Output the [x, y] coordinate of the center of the cell containing the given text.  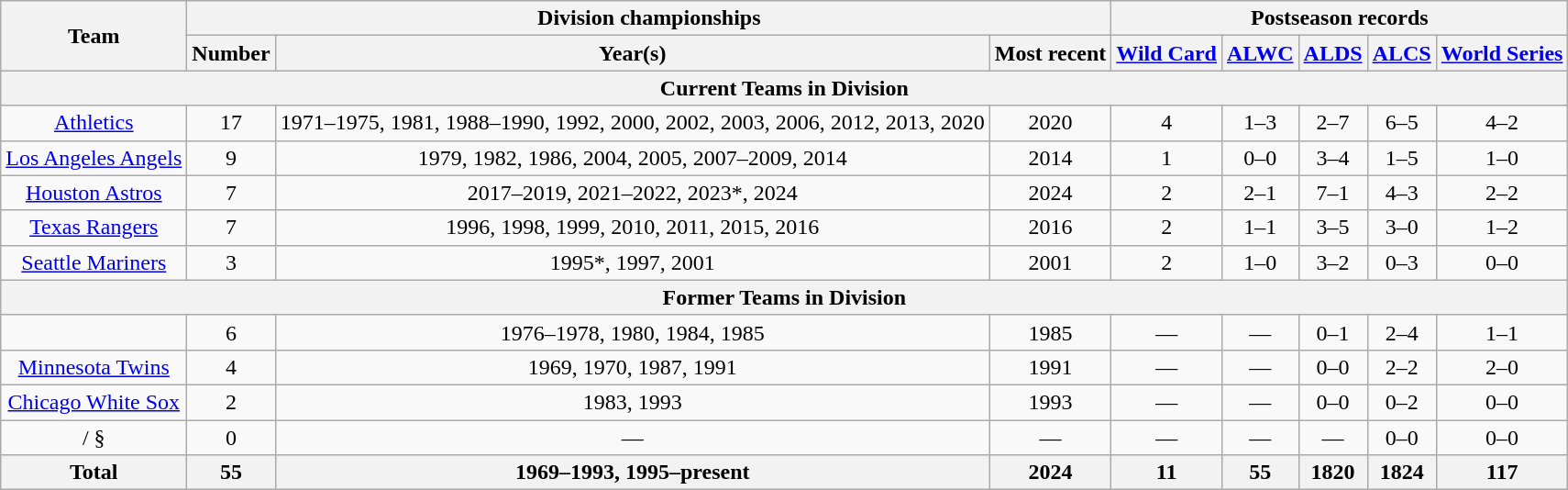
117 [1502, 473]
3–2 [1333, 262]
Year(s) [633, 53]
1996, 1998, 1999, 2010, 2011, 2015, 2016 [633, 228]
Wild Card [1166, 53]
Athletics [94, 123]
1976–1978, 1980, 1984, 1985 [633, 332]
/ § [94, 438]
World Series [1502, 53]
1971–1975, 1981, 1988–1990, 1992, 2000, 2002, 2003, 2006, 2012, 2013, 2020 [633, 123]
17 [231, 123]
2016 [1051, 228]
Current Teams in Division [785, 88]
0–3 [1401, 262]
1969–1993, 1995–present [633, 473]
Team [94, 36]
3–5 [1333, 228]
Los Angeles Angels [94, 158]
Minnesota Twins [94, 367]
1 [1166, 158]
0–2 [1401, 402]
ALCS [1401, 53]
Former Teams in Division [785, 297]
2014 [1051, 158]
1969, 1970, 1987, 1991 [633, 367]
ALWC [1260, 53]
11 [1166, 473]
3–4 [1333, 158]
1983, 1993 [633, 402]
0–1 [1333, 332]
1–3 [1260, 123]
Division championships [649, 18]
Postseason records [1340, 18]
Houston Astros [94, 193]
2–1 [1260, 193]
2001 [1051, 262]
4–2 [1502, 123]
2020 [1051, 123]
9 [231, 158]
1991 [1051, 367]
2017–2019, 2021–2022, 2023*, 2024 [633, 193]
ALDS [1333, 53]
Texas Rangers [94, 228]
1–2 [1502, 228]
3–0 [1401, 228]
2–7 [1333, 123]
Total [94, 473]
1820 [1333, 473]
1824 [1401, 473]
1993 [1051, 402]
6–5 [1401, 123]
Seattle Mariners [94, 262]
0 [231, 438]
Number [231, 53]
3 [231, 262]
Most recent [1051, 53]
1985 [1051, 332]
Chicago White Sox [94, 402]
1979, 1982, 1986, 2004, 2005, 2007–2009, 2014 [633, 158]
7–1 [1333, 193]
2–0 [1502, 367]
2–4 [1401, 332]
4–3 [1401, 193]
6 [231, 332]
1–5 [1401, 158]
1995*, 1997, 2001 [633, 262]
